Determine the [x, y] coordinate at the center of the cell enclosing the given text.  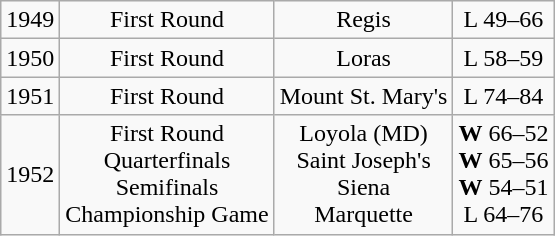
L 58–59 [504, 58]
First RoundQuarterfinalsSemifinalsChampionship Game [167, 174]
Loras [364, 58]
Regis [364, 20]
1952 [30, 174]
L 49–66 [504, 20]
Loyola (MD)Saint Joseph'sSienaMarquette [364, 174]
Mount St. Mary's [364, 96]
1951 [30, 96]
L 74–84 [504, 96]
W 66–52W 65–56W 54–51L 64–76 [504, 174]
1950 [30, 58]
1949 [30, 20]
